Scan for the cell matching the given text and deliver its (X, Y) coordinate at center. 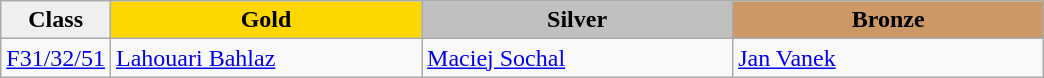
Silver (578, 20)
Jan Vanek (888, 58)
Class (56, 20)
Bronze (888, 20)
Gold (266, 20)
Lahouari Bahlaz (266, 58)
Maciej Sochal (578, 58)
F31/32/51 (56, 58)
